Output the [x, y] coordinate of the center of the cell containing the given text.  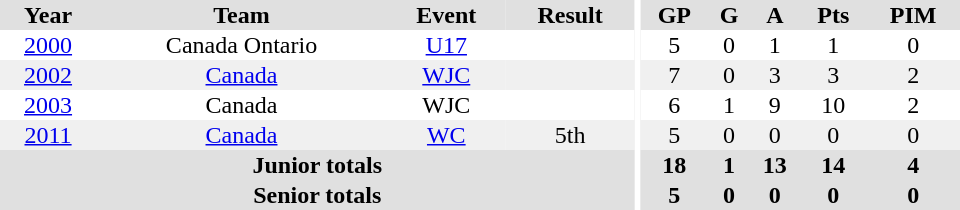
GP [674, 15]
Junior totals [317, 165]
9 [774, 105]
5th [570, 135]
4 [913, 165]
Canada Ontario [242, 45]
7 [674, 75]
Result [570, 15]
2000 [48, 45]
2003 [48, 105]
6 [674, 105]
10 [833, 105]
WC [446, 135]
PIM [913, 15]
13 [774, 165]
G [730, 15]
Event [446, 15]
Team [242, 15]
14 [833, 165]
2011 [48, 135]
Year [48, 15]
2002 [48, 75]
A [774, 15]
18 [674, 165]
Pts [833, 15]
U17 [446, 45]
Senior totals [317, 195]
